Find where the given text appears and provide that cell's center as (x, y) coordinate. 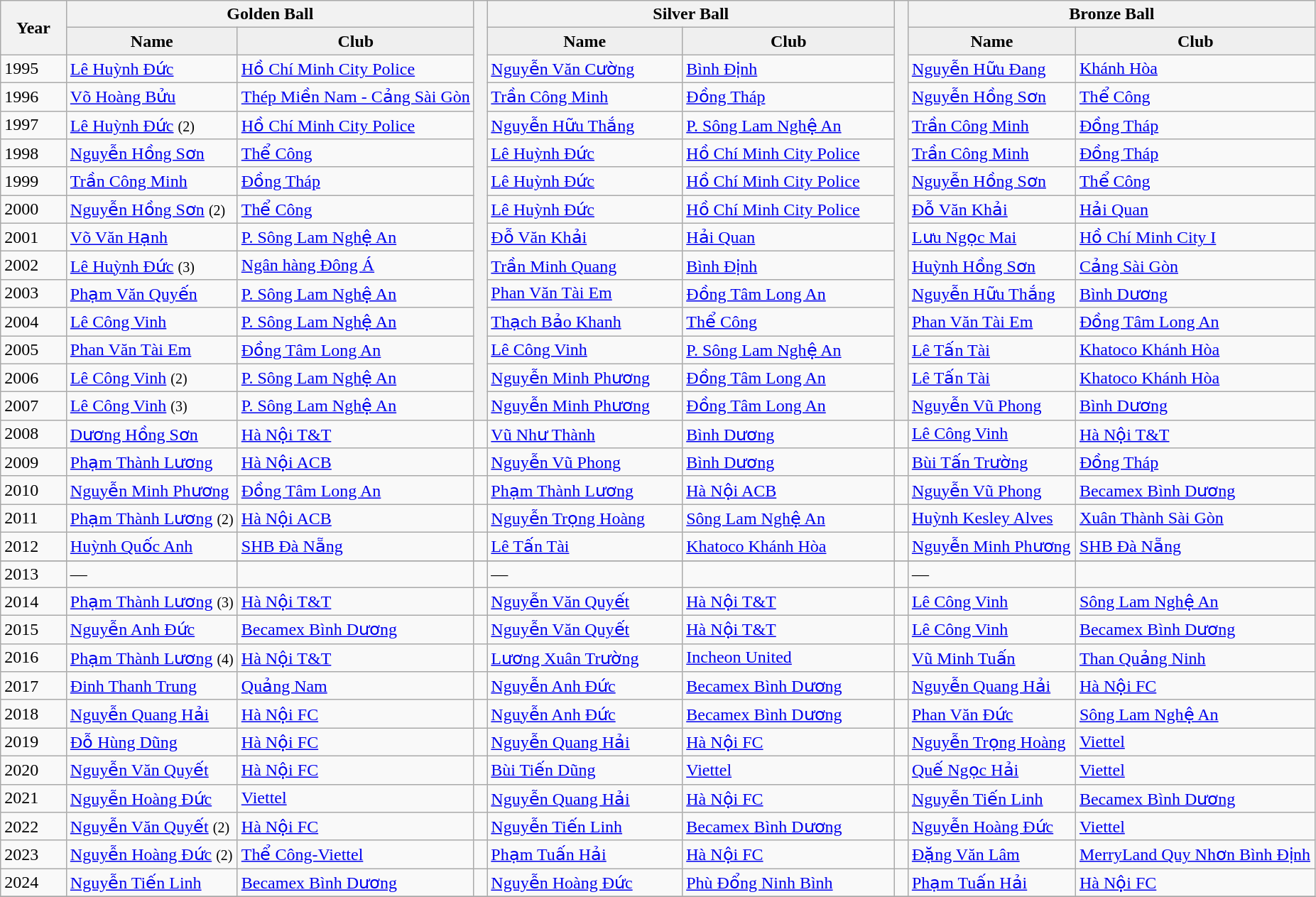
Lê Công Vinh (2) (152, 378)
1997 (34, 125)
Phạm Thành Lương (3) (152, 602)
Huỳnh Kesley Alves (991, 518)
Ngân hàng Đông Á (355, 266)
2010 (34, 490)
Cảng Sài Gòn (1195, 266)
MerryLand Quy Nhơn Bình Định (1195, 854)
Nguyễn Hữu Đang (991, 69)
Lưu Ngọc Mai (991, 237)
Đỗ Hùng Dũng (152, 742)
2018 (34, 714)
Vũ Minh Tuấn (991, 658)
Bronze Ball (1111, 14)
Bùi Tiến Dũng (585, 770)
2017 (34, 686)
Bùi Tấn Trường (991, 462)
2009 (34, 462)
Võ Hoàng Bửu (152, 97)
Than Quảng Ninh (1195, 658)
Quế Ngọc Hải (991, 770)
2000 (34, 210)
2011 (34, 518)
Huỳnh Hồng Sơn (991, 266)
Nguyễn Hoàng Đức (2) (152, 854)
Phan Văn Đức (991, 714)
2012 (34, 546)
Nguyễn Hồng Sơn (2) (152, 210)
2008 (34, 434)
2019 (34, 742)
2005 (34, 349)
Trần Minh Quang (585, 266)
Quảng Nam (355, 686)
2002 (34, 266)
2021 (34, 798)
Huỳnh Quốc Anh (152, 546)
2003 (34, 293)
Hồ Chí Minh City I (1195, 237)
Dương Hồng Sơn (152, 434)
Nguyễn Văn Cường (585, 69)
2020 (34, 770)
Thạch Bảo Khanh (585, 322)
Xuân Thành Sài Gòn (1195, 518)
Đặng Văn Lâm (991, 854)
2001 (34, 237)
Phạm Thành Lương (2) (152, 518)
Phạm Thành Lương (4) (152, 658)
1999 (34, 181)
2023 (34, 854)
1996 (34, 97)
Golden Ball (270, 14)
Thép Miền Nam - Cảng Sài Gòn (355, 97)
Incheon United (788, 658)
2022 (34, 827)
Võ Văn Hạnh (152, 237)
Khánh Hòa (1195, 69)
Year (34, 28)
Lương Xuân Trường (585, 658)
2007 (34, 406)
Lê Huỳnh Đức (3) (152, 266)
2006 (34, 378)
Nguyễn Văn Quyết (2) (152, 827)
1995 (34, 69)
2013 (34, 574)
Phù Đổng Ninh Bình (788, 883)
Thể Công-Viettel (355, 854)
Vũ Như Thành (585, 434)
Silver Ball (691, 14)
Lê Huỳnh Đức (2) (152, 125)
2015 (34, 630)
1998 (34, 153)
Phạm Văn Quyến (152, 293)
Lê Công Vinh (3) (152, 406)
Đinh Thanh Trung (152, 686)
2024 (34, 883)
2004 (34, 322)
2014 (34, 602)
2016 (34, 658)
